Locate the cell with the specified text and output its [x, y] center coordinate. 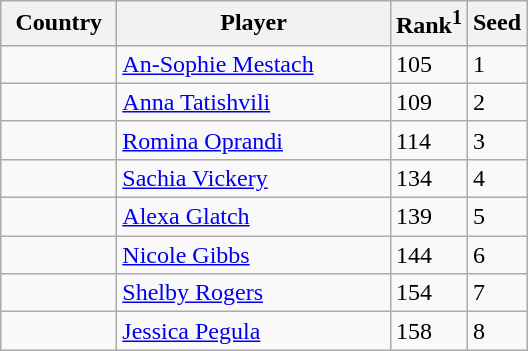
Nicole Gibbs [254, 255]
1 [496, 64]
7 [496, 293]
144 [428, 255]
109 [428, 102]
8 [496, 331]
Player [254, 24]
6 [496, 255]
Rank1 [428, 24]
2 [496, 102]
4 [496, 178]
Country [59, 24]
Romina Oprandi [254, 140]
154 [428, 293]
Anna Tatishvili [254, 102]
134 [428, 178]
Seed [496, 24]
Sachia Vickery [254, 178]
5 [496, 217]
3 [496, 140]
105 [428, 64]
An-Sophie Mestach [254, 64]
139 [428, 217]
Jessica Pegula [254, 331]
158 [428, 331]
Shelby Rogers [254, 293]
Alexa Glatch [254, 217]
114 [428, 140]
